Output the [X, Y] coordinate of the center of the cell containing the given text.  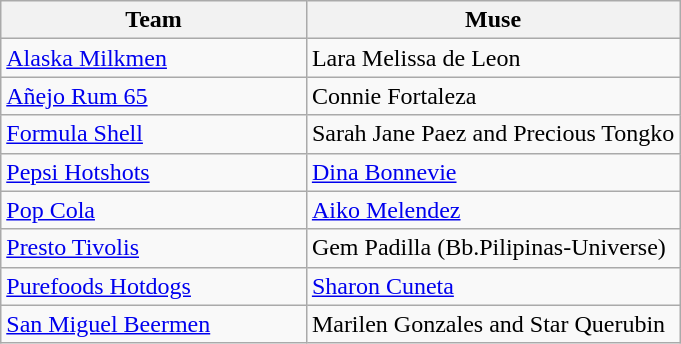
Aiko Melendez [493, 210]
Alaska Milkmen [154, 58]
Purefoods Hotdogs [154, 286]
Pop Cola [154, 210]
Marilen Gonzales and Star Querubin [493, 324]
Dina Bonnevie [493, 172]
Sarah Jane Paez and Precious Tongko [493, 134]
Formula Shell [154, 134]
Muse [493, 20]
Añejo Rum 65 [154, 96]
Connie Fortaleza [493, 96]
Gem Padilla (Bb.Pilipinas-Universe) [493, 248]
San Miguel Beermen [154, 324]
Team [154, 20]
Sharon Cuneta [493, 286]
Lara Melissa de Leon [493, 58]
Pepsi Hotshots [154, 172]
Presto Tivolis [154, 248]
